Extract the (x, y) coordinate from the center of the cell holding the provided text.  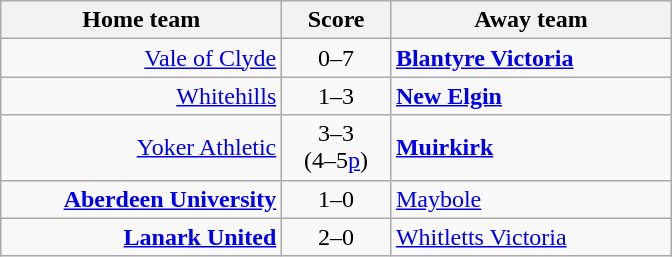
3–3(4–5p) (336, 148)
Muirkirk (530, 148)
1–3 (336, 96)
Whitehills (142, 96)
Vale of Clyde (142, 58)
Blantyre Victoria (530, 58)
Away team (530, 20)
Maybole (530, 199)
Yoker Athletic (142, 148)
1–0 (336, 199)
Home team (142, 20)
Aberdeen University (142, 199)
0–7 (336, 58)
2–0 (336, 237)
Score (336, 20)
New Elgin (530, 96)
Whitletts Victoria (530, 237)
Lanark United (142, 237)
